Pinpoint the cell where the given text exists, returning its (X, Y) midpoint coordinate. 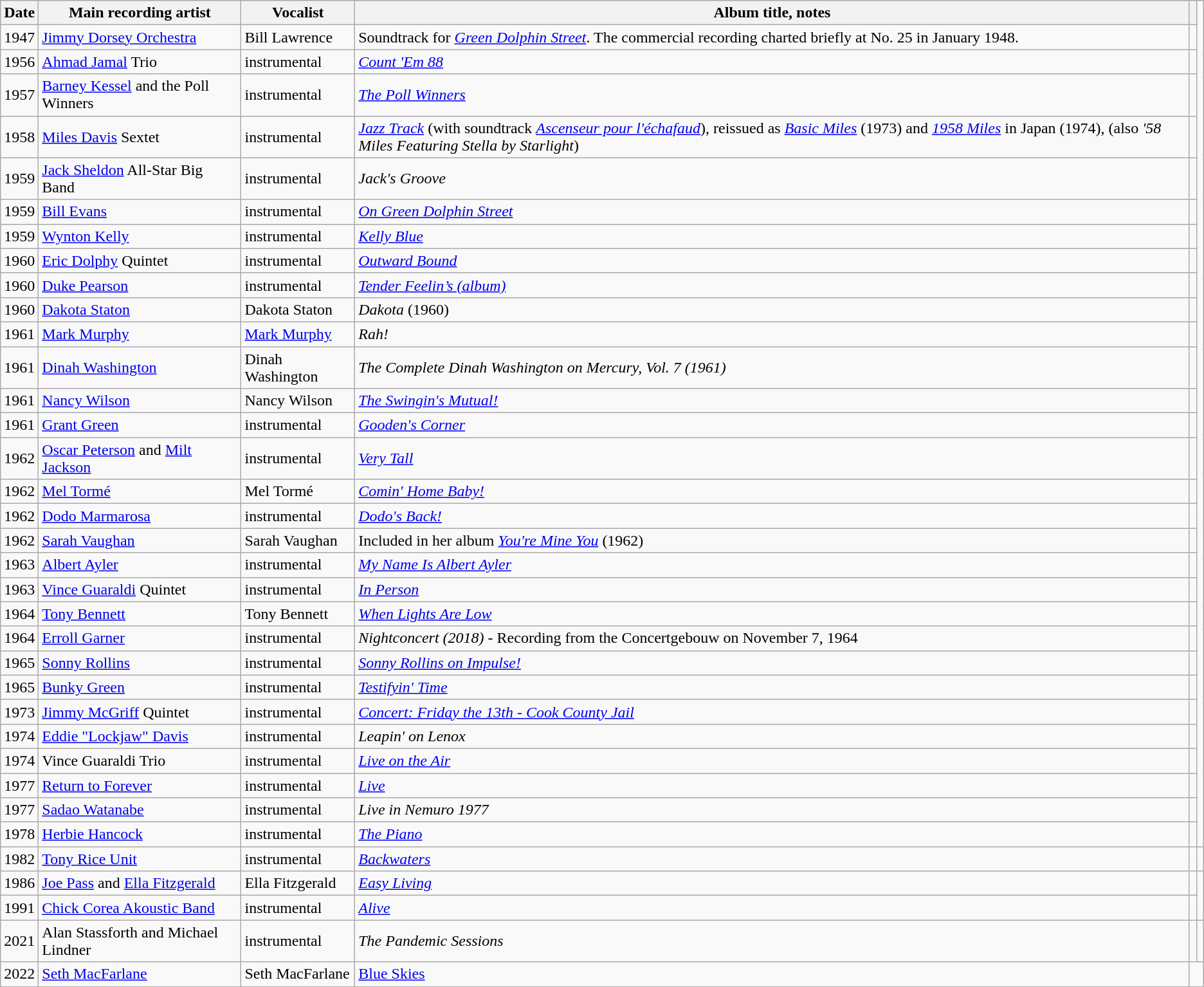
Alan Stassforth and Michael Lindner (140, 941)
Return to Forever (140, 786)
Ahmad Jamal Trio (140, 62)
Vince Guaraldi Quintet (140, 589)
Dodo's Back! (772, 516)
Gooden's Corner (772, 425)
Barney Kessel and the Poll Winners (140, 95)
Count 'Em 88 (772, 62)
Jimmy Dorsey Orchestra (140, 37)
1956 (19, 62)
Rah! (772, 334)
The Poll Winners (772, 95)
Nightconcert (2018) - Recording from the Concertgebouw on November 7, 1964 (772, 638)
1991 (19, 908)
Erroll Garner (140, 638)
Jack Sheldon All-Star Big Band (140, 179)
The Complete Dinah Washington on Mercury, Vol. 7 (1961) (772, 367)
Jimmy McGriff Quintet (140, 712)
Sadao Watanabe (140, 810)
Sonny Rollins on Impulse! (772, 663)
Live on the Air (772, 761)
Ella Fitzgerald (298, 883)
Sonny Rollins (140, 663)
Eric Dolphy Quintet (140, 261)
Blue Skies (772, 974)
Leapin' on Lenox (772, 736)
Joe Pass and Ella Fitzgerald (140, 883)
Bill Evans (140, 212)
Tony Rice Unit (140, 859)
Grant Green (140, 425)
My Name Is Albert Ayler (772, 565)
1986 (19, 883)
On Green Dolphin Street (772, 212)
1973 (19, 712)
1947 (19, 37)
Vince Guaraldi Trio (140, 761)
Kelly Blue (772, 236)
The Pandemic Sessions (772, 941)
Jack's Groove (772, 179)
When Lights Are Low (772, 614)
Herbie Hancock (140, 835)
Live (772, 786)
Outward Bound (772, 261)
Soundtrack for Green Dolphin Street. The commercial recording charted briefly at No. 25 in January 1948. (772, 37)
Album title, notes (772, 13)
1958 (19, 136)
Very Tall (772, 458)
1982 (19, 859)
1978 (19, 835)
Main recording artist (140, 13)
Date (19, 13)
Dakota (1960) (772, 309)
Wynton Kelly (140, 236)
Dodo Marmarosa (140, 516)
Concert: Friday the 13th - Cook County Jail (772, 712)
Testifyin' Time (772, 687)
The Swingin's Mutual! (772, 401)
Backwaters (772, 859)
In Person (772, 589)
2022 (19, 974)
Tender Feelin’s (album) (772, 285)
Alive (772, 908)
Bunky Green (140, 687)
Albert Ayler (140, 565)
The Piano (772, 835)
Eddie "Lockjaw" Davis (140, 736)
Bill Lawrence (298, 37)
Included in her album You're Mine You (1962) (772, 540)
2021 (19, 941)
Live in Nemuro 1977 (772, 810)
Miles Davis Sextet (140, 136)
Easy Living (772, 883)
Oscar Peterson and Milt Jackson (140, 458)
Chick Corea Akoustic Band (140, 908)
Vocalist (298, 13)
1957 (19, 95)
Comin' Home Baby! (772, 492)
Duke Pearson (140, 285)
